Scan for the cell matching the given text and deliver its (X, Y) coordinate at center. 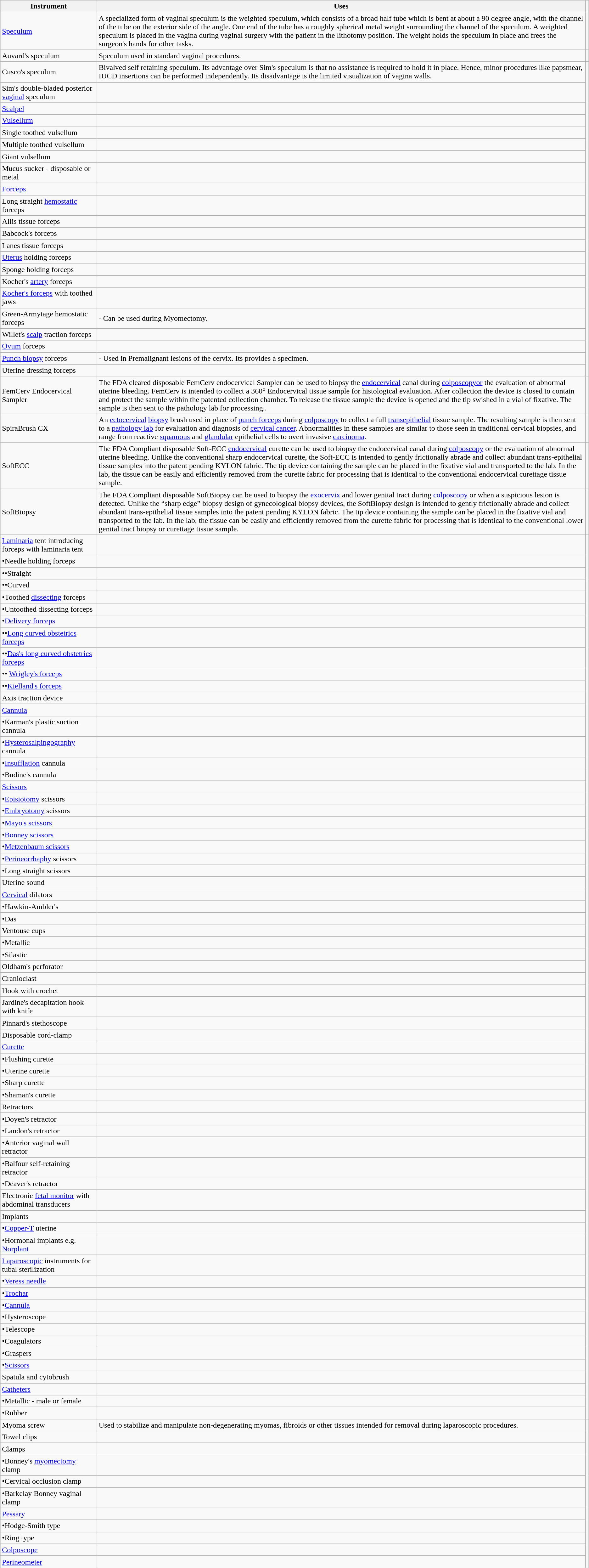
••Long curved obstetrics forceps (49, 637)
Clamps (49, 1449)
••Straight (49, 573)
- Used in Premalignant lesions of the cervix. Its provides a specimen. (341, 358)
•Ring type (49, 1538)
•Shaman's curette (49, 1095)
•Perineorrhaphy scissors (49, 859)
Jardine's decapitation hook with knife (49, 1007)
••Curved (49, 585)
•Graspers (49, 1353)
•Delivery forceps (49, 621)
•Needle holding forceps (49, 561)
Pinnard's stethoscope (49, 1023)
•Flushing curette (49, 1059)
•Karman's plastic suction cannula (49, 726)
•Metallic (49, 942)
•Scissors (49, 1365)
•Hysteroscope (49, 1317)
Implants (49, 1216)
Electronic fetal monitor with abdominal transducers (49, 1200)
•Deaver's retractor (49, 1184)
•Silastic (49, 955)
Punch biopsy forceps (49, 358)
Long straight hemostatic forceps (49, 205)
Multiple toothed vulsellum (49, 144)
Mucus sucker - disposable or metal (49, 173)
Willet's scalp traction forceps (49, 334)
Used to stabilize and manipulate non-degenerating myomas, fibroids or other tissues intended for removal during laparoscopic procedures. (341, 1425)
Myoma screw (49, 1425)
•Das (49, 919)
Allis tissue forceps (49, 222)
Cervical dilators (49, 895)
•• Wrigley's forceps (49, 674)
•Coagulators (49, 1341)
Perineometer (49, 1562)
•Budine's cannula (49, 775)
Curette (49, 1047)
•Landon's retractor (49, 1131)
•Insufflation cannula (49, 763)
Cranioclast (49, 979)
Uterine dressing forceps (49, 370)
•Long straight scissors (49, 871)
Kocher's forceps with toothed jaws (49, 298)
Cusco's speculum (49, 72)
••Kielland's forceps (49, 686)
Axis traction device (49, 698)
Laparoscopic instruments for tubal sterilization (49, 1265)
Catheters (49, 1389)
•Hawkin-Ambler's (49, 907)
Kocher's artery forceps (49, 281)
•Bonney scissors (49, 835)
Sponge holding forceps (49, 269)
Towel clips (49, 1437)
•Telescope (49, 1329)
•Embryotomy scissors (49, 811)
•Hodge-Smith type (49, 1526)
Colposcope (49, 1550)
•Hormonal implants e.g. Norplant (49, 1245)
Scalpel (49, 109)
Ovum forceps (49, 346)
•Metzenbaum scissors (49, 847)
••Das's long curved obstetrics forceps (49, 658)
•Veress needle (49, 1281)
•Cannula (49, 1305)
•Trochar (49, 1293)
Retractors (49, 1107)
Oldham's perforator (49, 967)
Instrument (49, 6)
•Cervical occlusion clamp (49, 1481)
FemCerv Endocervical Sampler (49, 395)
Single toothed vulsellum (49, 133)
SpiraBrush CX (49, 428)
Spatula and cytobrush (49, 1377)
Laminaria tent introducing forceps with laminaria tent (49, 545)
•Sharp curette (49, 1083)
Scissors (49, 787)
•Untoothed dissecting forceps (49, 609)
•Balfour self-retaining retractor (49, 1167)
Speculum (49, 31)
•Barkelay Bonney vaginal clamp (49, 1498)
•Copper-T uterine (49, 1228)
•Doyen's retractor (49, 1119)
Green-Armytage hemostatic forceps (49, 318)
Cannula (49, 710)
•Episiotomy scissors (49, 799)
SoftECC (49, 466)
- Can be used during Myomectomy. (341, 318)
Vulsellum (49, 121)
SoftBiopsy (49, 512)
Uterine sound (49, 883)
•Mayo's scissors (49, 823)
Auvard's speculum (49, 56)
•Uterine curette (49, 1071)
Disposable cord-clamp (49, 1035)
•Toothed dissecting forceps (49, 597)
Lanes tissue forceps (49, 246)
•Metallic - male or female (49, 1401)
Uses (341, 6)
•Bonney's myomectomy clamp (49, 1465)
Sim's double-bladed posterior vaginal speculum (49, 93)
Babcock's forceps (49, 234)
Pessary (49, 1514)
Giant vulsellum (49, 156)
Uterus holding forceps (49, 258)
•Anterior vaginal wall retractor (49, 1147)
Forceps (49, 189)
Hook with crochet (49, 991)
Ventouse cups (49, 931)
•Hysterosalpingography cannula (49, 747)
•Rubber (49, 1413)
Speculum used in standard vaginal procedures. (341, 56)
